Provide the [X, Y] coordinate of the cell's center where the given text is located.  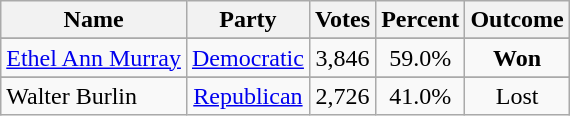
Democratic [248, 58]
3,846 [342, 58]
2,726 [342, 96]
Walter Burlin [94, 96]
Outcome [517, 20]
Republican [248, 96]
Lost [517, 96]
Party [248, 20]
Name [94, 20]
Votes [342, 20]
Percent [420, 20]
59.0% [420, 58]
Won [517, 58]
Ethel Ann Murray [94, 58]
41.0% [420, 96]
